Output the [X, Y] coordinate of the center of the cell containing the given text.  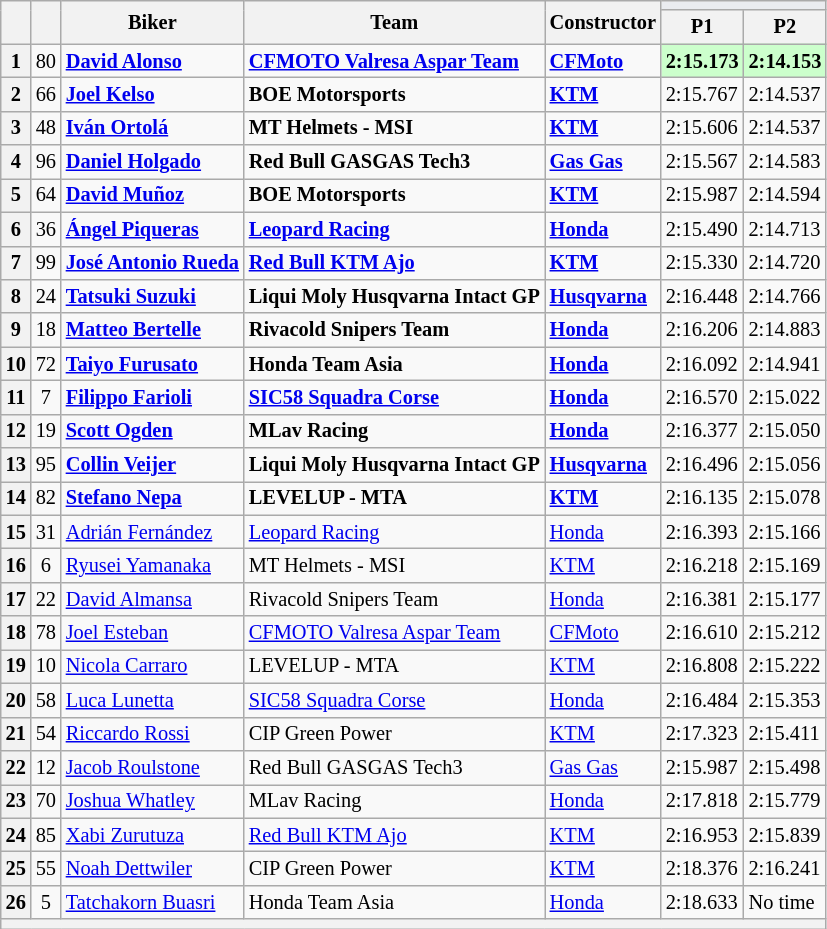
25 [16, 868]
80 [46, 61]
2:15.330 [702, 263]
2:15.767 [702, 94]
Tatsuki Suzuki [152, 296]
2:16.496 [702, 465]
2:14.713 [786, 229]
2:16.570 [702, 397]
11 [16, 397]
48 [46, 128]
2:17.323 [702, 734]
85 [46, 835]
Iván Ortolá [152, 128]
Daniel Holgado [152, 162]
Joel Kelso [152, 94]
31 [46, 532]
64 [46, 195]
Biker [152, 22]
Jacob Roulstone [152, 767]
15 [16, 532]
99 [46, 263]
Xabi Zurutuza [152, 835]
2:16.393 [702, 532]
Ángel Piqueras [152, 229]
José Antonio Rueda [152, 263]
2:15.022 [786, 397]
2:16.610 [702, 633]
17 [16, 599]
2 [16, 94]
70 [46, 801]
2:16.206 [702, 330]
2:18.633 [702, 902]
2:15.839 [786, 835]
2:15.078 [786, 498]
2:16.484 [702, 700]
2:16.377 [702, 431]
Constructor [603, 22]
3 [16, 128]
David Muñoz [152, 195]
2:15.222 [786, 666]
Tatchakorn Buasri [152, 902]
Collin Veijer [152, 465]
2:16.135 [702, 498]
Matteo Bertelle [152, 330]
36 [46, 229]
2:14.883 [786, 330]
4 [16, 162]
23 [16, 801]
2:15.353 [786, 700]
2:14.594 [786, 195]
2:15.212 [786, 633]
1 [16, 61]
Ryusei Yamanaka [152, 565]
14 [16, 498]
9 [16, 330]
16 [16, 565]
2:15.606 [702, 128]
Joshua Whatley [152, 801]
Riccardo Rossi [152, 734]
P1 [702, 27]
David Alonso [152, 61]
2:15.779 [786, 801]
2:16.448 [702, 296]
72 [46, 364]
2:16.218 [702, 565]
2:17.818 [702, 801]
58 [46, 700]
2:14.153 [786, 61]
20 [16, 700]
Stefano Nepa [152, 498]
2:15.056 [786, 465]
2:14.766 [786, 296]
54 [46, 734]
P2 [786, 27]
David Almansa [152, 599]
Luca Lunetta [152, 700]
66 [46, 94]
2:16.092 [702, 364]
2:15.177 [786, 599]
2:18.376 [702, 868]
Nicola Carraro [152, 666]
55 [46, 868]
2:15.411 [786, 734]
78 [46, 633]
95 [46, 465]
2:15.490 [702, 229]
2:14.583 [786, 162]
2:16.953 [702, 835]
2:15.050 [786, 431]
13 [16, 465]
Joel Esteban [152, 633]
2:15.498 [786, 767]
2:15.567 [702, 162]
Adrián Fernández [152, 532]
2:15.166 [786, 532]
2:14.941 [786, 364]
No time [786, 902]
2:16.381 [702, 599]
Taiyo Furusato [152, 364]
26 [16, 902]
2:14.720 [786, 263]
Scott Ogden [152, 431]
2:15.169 [786, 565]
Noah Dettwiler [152, 868]
21 [16, 734]
Filippo Farioli [152, 397]
8 [16, 296]
2:16.241 [786, 868]
Team [394, 22]
2:15.173 [702, 61]
2:16.808 [702, 666]
96 [46, 162]
82 [46, 498]
